Capture the cell that displays the provided text and extract its [X, Y] central coordinate. 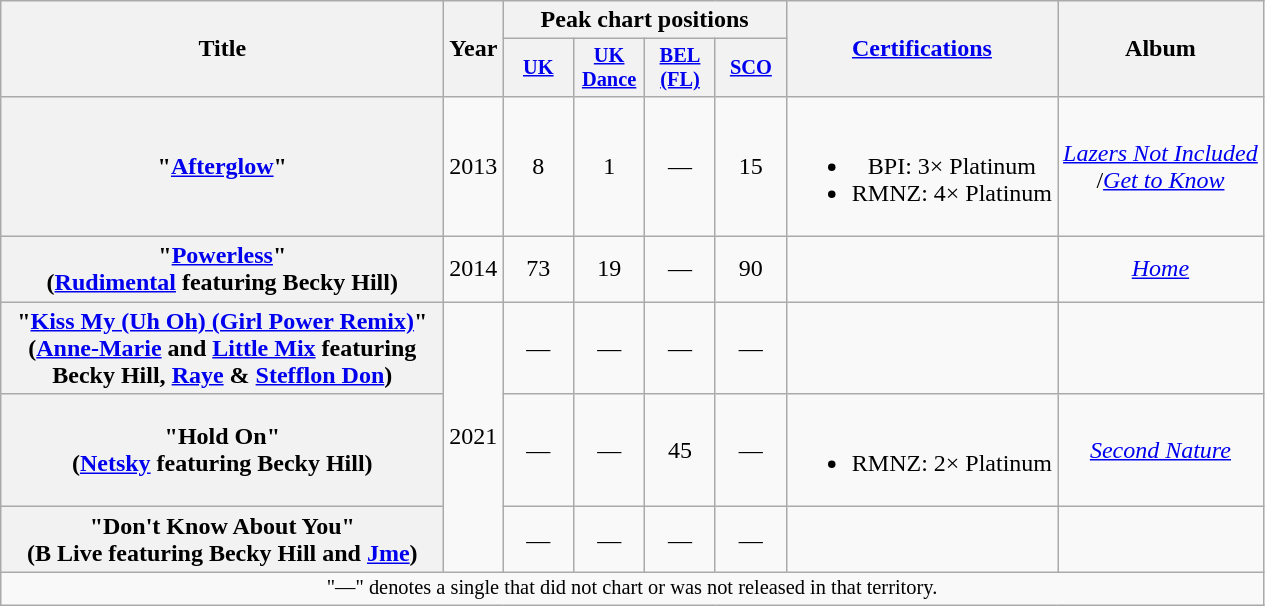
UK Dance [610, 68]
Home [1161, 270]
"—" denotes a single that did not chart or was not released in that territory. [632, 589]
Title [222, 49]
UK [538, 68]
90 [750, 270]
19 [610, 270]
Certifications [922, 49]
BEL (FL) [680, 68]
2014 [474, 270]
RMNZ: 2× Platinum [922, 450]
Lazers Not Included/Get to Know [1161, 166]
"Powerless"(Rudimental featuring Becky Hill) [222, 270]
"Hold On" (Netsky featuring Becky Hill) [222, 450]
73 [538, 270]
"Don't Know About You" (B Live featuring Becky Hill and Jme) [222, 540]
Peak chart positions [644, 20]
2013 [474, 166]
8 [538, 166]
SCO [750, 68]
BPI: 3× PlatinumRMNZ: 4× Platinum [922, 166]
Album [1161, 49]
Second Nature [1161, 450]
15 [750, 166]
"Afterglow" [222, 166]
45 [680, 450]
"Kiss My (Uh Oh) (Girl Power Remix)"(Anne-Marie and Little Mix featuring Becky Hill, Raye & Stefflon Don) [222, 348]
2021 [474, 437]
Year [474, 49]
1 [610, 166]
